Return (X, Y) of the center of cell containing provided text 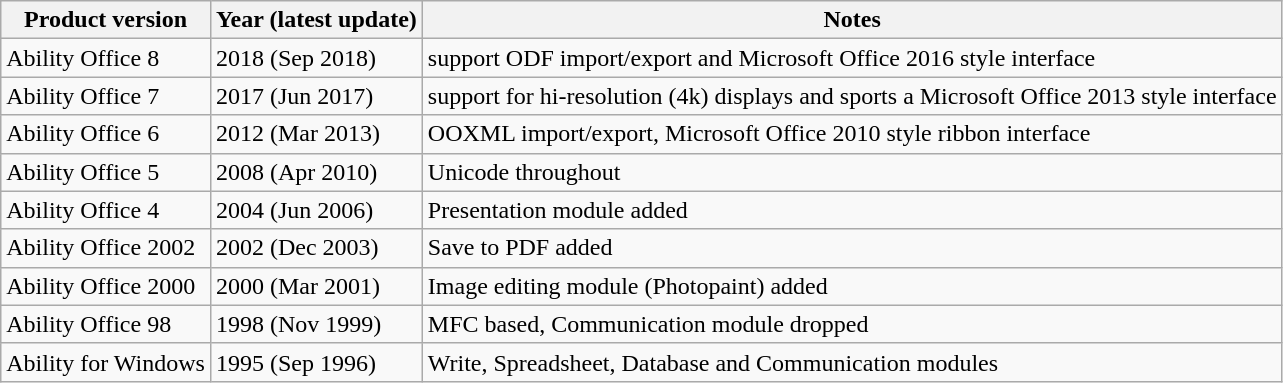
Ability for Windows (106, 362)
1998 (Nov 1999) (316, 324)
Ability Office 6 (106, 134)
Ability Office 2000 (106, 286)
Ability Office 2002 (106, 248)
1995 (Sep 1996) (316, 362)
Write, Spreadsheet, Database and Communication modules (852, 362)
2000 (Mar 2001) (316, 286)
MFC based, Communication module dropped (852, 324)
Ability Office 7 (106, 96)
support ODF import/export and Microsoft Office 2016 style interface (852, 58)
2008 (Apr 2010) (316, 172)
2002 (Dec 2003) (316, 248)
Product version (106, 20)
Year (latest update) (316, 20)
Ability Office 4 (106, 210)
2012 (Mar 2013) (316, 134)
Ability Office 98 (106, 324)
Save to PDF added (852, 248)
support for hi-resolution (4k) displays and sports a Microsoft Office 2013 style interface (852, 96)
Presentation module added (852, 210)
Image editing module (Photopaint) added (852, 286)
2017 (Jun 2017) (316, 96)
Notes (852, 20)
2018 (Sep 2018) (316, 58)
2004 (Jun 2006) (316, 210)
OOXML import/export, Microsoft Office 2010 style ribbon interface (852, 134)
Ability Office 5 (106, 172)
Unicode throughout (852, 172)
Ability Office 8 (106, 58)
